Find where the given text appears and provide that cell's center as [x, y] coordinate. 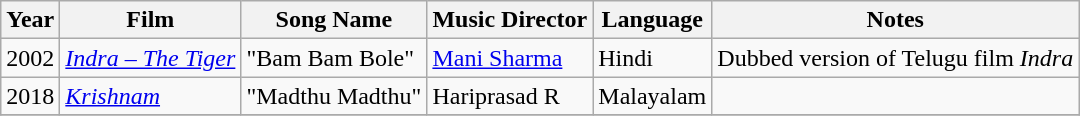
Notes [896, 20]
"Bam Bam Bole" [334, 58]
Malayalam [652, 96]
Film [150, 20]
Hindi [652, 58]
2002 [30, 58]
Mani Sharma [510, 58]
2018 [30, 96]
Song Name [334, 20]
Indra – The Tiger [150, 58]
Hariprasad R [510, 96]
"Madthu Madthu" [334, 96]
Music Director [510, 20]
Dubbed version of Telugu film Indra [896, 58]
Language [652, 20]
Year [30, 20]
Krishnam [150, 96]
